Search for the cell housing the specified text and yield its (X, Y) center coordinate. 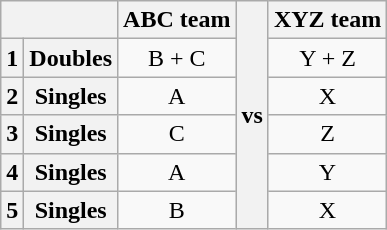
C (177, 134)
B (177, 210)
B + C (177, 58)
ABC team (177, 20)
Z (327, 134)
XYZ team (327, 20)
1 (12, 58)
Y + Z (327, 58)
Doubles (71, 58)
vs (252, 115)
3 (12, 134)
Y (327, 172)
2 (12, 96)
5 (12, 210)
4 (12, 172)
